Provide the (x, y) coordinate of the cell's center where the given text is located.  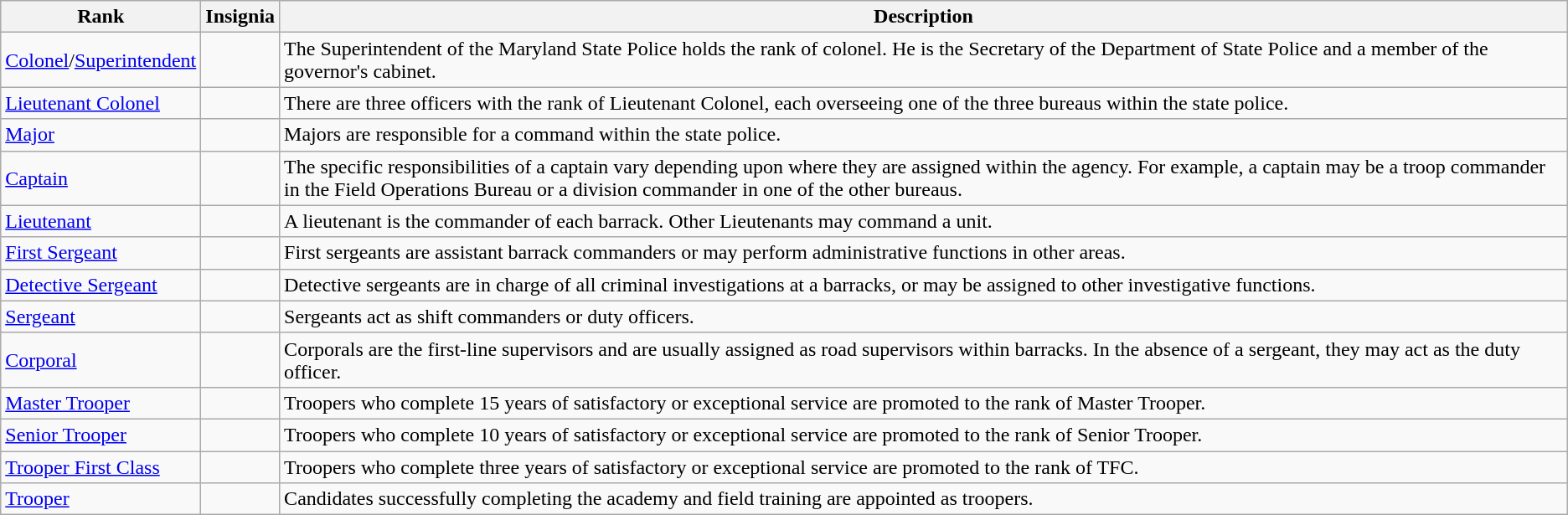
Troopers who complete 15 years of satisfactory or exceptional service are promoted to the rank of Master Trooper. (924, 403)
First Sergeant (101, 253)
Troopers who complete three years of satisfactory or exceptional service are promoted to the rank of TFC. (924, 466)
Corporal (101, 360)
Captain (101, 178)
First sergeants are assistant barrack commanders or may perform administrative functions in other areas. (924, 253)
Detective Sergeant (101, 285)
Trooper (101, 499)
A lieutenant is the commander of each barrack. Other Lieutenants may command a unit. (924, 221)
Detective sergeants are in charge of all criminal investigations at a barracks, or may be assigned to other investigative functions. (924, 285)
Lieutenant Colonel (101, 103)
Lieutenant (101, 221)
Troopers who complete 10 years of satisfactory or exceptional service are promoted to the rank of Senior Trooper. (924, 435)
Major (101, 135)
Sergeants act as shift commanders or duty officers. (924, 317)
Master Trooper (101, 403)
There are three officers with the rank of Lieutenant Colonel, each overseeing one of the three bureaus within the state police. (924, 103)
Sergeant (101, 317)
Insignia (240, 17)
Majors are responsible for a command within the state police. (924, 135)
Senior Trooper (101, 435)
Candidates successfully completing the academy and field training are appointed as troopers. (924, 499)
Trooper First Class (101, 466)
Rank (101, 17)
Description (924, 17)
Colonel/Superintendent (101, 60)
